Scan for the cell matching the given text and deliver its (x, y) coordinate at center. 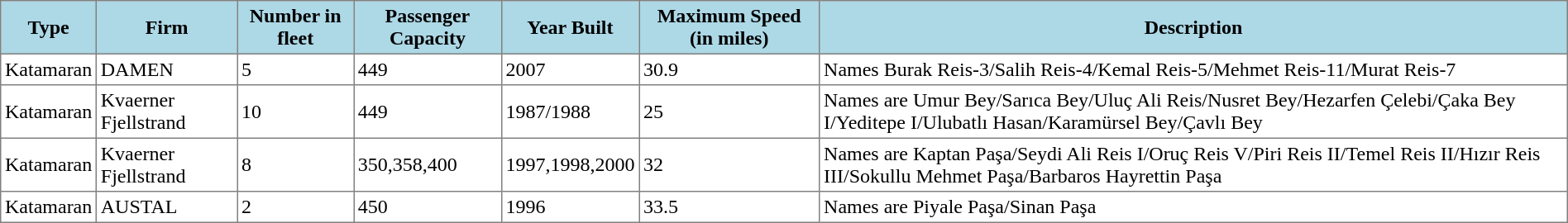
Names are Piyale Paşa/Sinan Paşa (1193, 207)
1996 (570, 207)
Passenger Capacity (428, 27)
450 (428, 207)
Names Burak Reis-3/Salih Reis-4/Kemal Reis-5/Mehmet Reis-11/Murat Reis-7 (1193, 69)
1997,1998,2000 (570, 164)
Type (49, 27)
10 (296, 111)
33.5 (729, 207)
25 (729, 111)
350,358,400 (428, 164)
AUSTAL (167, 207)
1987/1988 (570, 111)
Maximum Speed (in miles) (729, 27)
DAMEN (167, 69)
Number in fleet (296, 27)
Names are Kaptan Paşa/Seydi Ali Reis I/Oruç Reis V/Piri Reis II/Temel Reis II/Hızır Reis III/Sokullu Mehmet Paşa/Barbaros Hayrettin Paşa (1193, 164)
5 (296, 69)
2007 (570, 69)
Firm (167, 27)
Description (1193, 27)
Names are Umur Bey/Sarıca Bey/Uluç Ali Reis/Nusret Bey/Hezarfen Çelebi/Çaka Bey I/Yeditepe I/Ulubatlı Hasan/Karamürsel Bey/Çavlı Bey (1193, 111)
2 (296, 207)
32 (729, 164)
8 (296, 164)
30.9 (729, 69)
Year Built (570, 27)
